Search for the cell housing the specified text and yield its [X, Y] center coordinate. 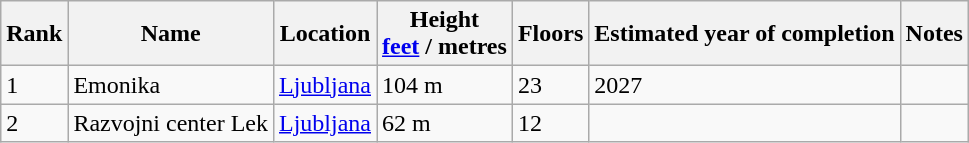
Emonika [171, 85]
Notes [934, 34]
12 [550, 123]
Heightfeet / metres [445, 34]
Estimated year of completion [744, 34]
23 [550, 85]
1 [34, 85]
Location [324, 34]
Name [171, 34]
Razvojni center Lek [171, 123]
Rank [34, 34]
2 [34, 123]
2027 [744, 85]
104 m [445, 85]
62 m [445, 123]
Floors [550, 34]
